Locate the cell with the specified text and output its [X, Y] center coordinate. 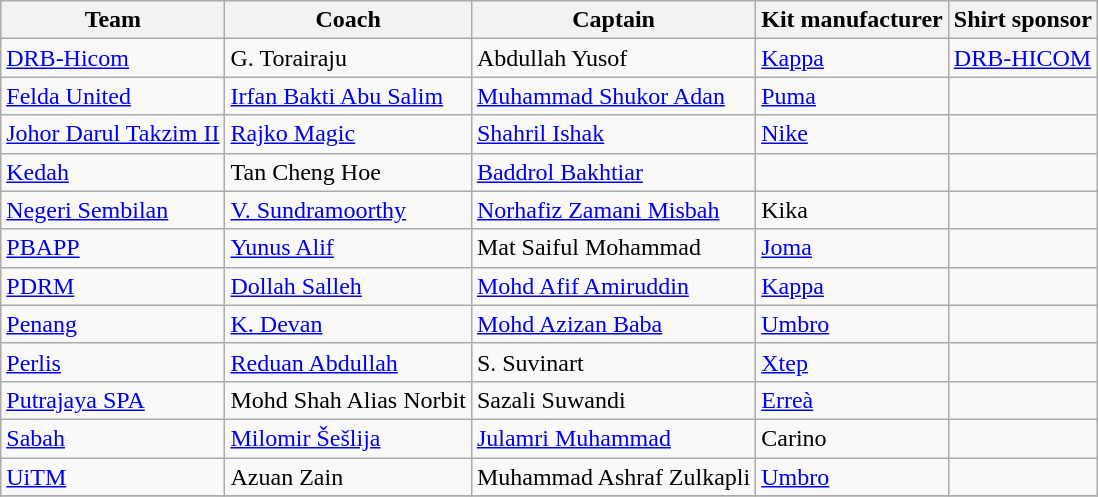
Azuan Zain [348, 477]
Mat Saiful Mohammad [613, 248]
UiTM [113, 477]
PBAPP [113, 248]
Penang [113, 324]
Shahril Ishak [613, 134]
S. Suvinart [613, 362]
Irfan Bakti Abu Salim [348, 96]
Nike [852, 134]
Coach [348, 20]
Rajko Magic [348, 134]
Team [113, 20]
Mohd Shah Alias Norbit [348, 400]
Muhammad Ashraf Zulkapli [613, 477]
Felda United [113, 96]
Sazali Suwandi [613, 400]
Muhammad Shukor Adan [613, 96]
Captain [613, 20]
Kit manufacturer [852, 20]
Carino [852, 438]
Dollah Salleh [348, 286]
G. Torairaju [348, 58]
Baddrol Bakhtiar [613, 172]
Erreà [852, 400]
DRB-HICOM [1022, 58]
Milomir Šešlija [348, 438]
Mohd Azizan Baba [613, 324]
Xtep [852, 362]
DRB-Hicom [113, 58]
Negeri Sembilan [113, 210]
Reduan Abdullah [348, 362]
K. Devan [348, 324]
PDRM [113, 286]
Puma [852, 96]
Norhafiz Zamani Misbah [613, 210]
Abdullah Yusof [613, 58]
Yunus Alif [348, 248]
V. Sundramoorthy [348, 210]
Putrajaya SPA [113, 400]
Sabah [113, 438]
Julamri Muhammad [613, 438]
Kedah [113, 172]
Kika [852, 210]
Joma [852, 248]
Johor Darul Takzim II [113, 134]
Shirt sponsor [1022, 20]
Perlis [113, 362]
Tan Cheng Hoe [348, 172]
Mohd Afif Amiruddin [613, 286]
